Locate the cell with the specified text and output its [X, Y] center coordinate. 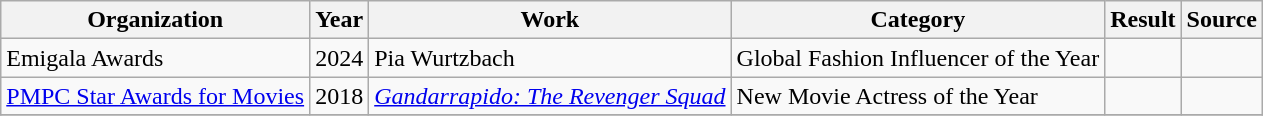
Pia Wurtzbach [550, 58]
Year [340, 20]
Emigala Awards [156, 58]
Global Fashion Influencer of the Year [918, 58]
2024 [340, 58]
Category [918, 20]
Work [550, 20]
PMPC Star Awards for Movies [156, 96]
New Movie Actress of the Year [918, 96]
Source [1222, 20]
2018 [340, 96]
Result [1143, 20]
Gandarrapido: The Revenger Squad [550, 96]
Organization [156, 20]
